From the cell containing the given text, extract its center point as (X, Y) coordinate. 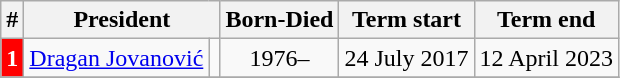
24 July 2017 (406, 58)
# (12, 20)
Born-Died (280, 20)
12 April 2023 (546, 58)
1 (12, 58)
Dragan Jovanović (116, 58)
1976– (280, 58)
Term start (406, 20)
Term end (546, 20)
President (122, 20)
